From the cell containing the given text, extract its center point as (x, y) coordinate. 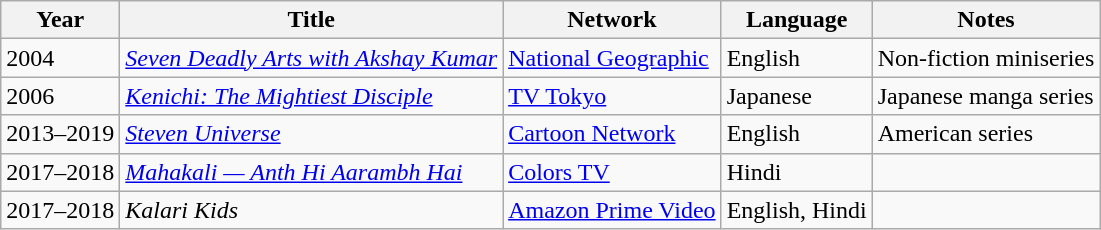
2006 (60, 96)
Kenichi: The Mightiest Disciple (312, 96)
Year (60, 20)
Amazon Prime Video (612, 210)
Hindi (796, 172)
Japanese (796, 96)
Seven Deadly Arts with Akshay Kumar (312, 58)
Title (312, 20)
Colors TV (612, 172)
Network (612, 20)
Kalari Kids (312, 210)
Notes (986, 20)
Language (796, 20)
English, Hindi (796, 210)
Japanese manga series (986, 96)
National Geographic (612, 58)
American series (986, 134)
2013–2019 (60, 134)
Cartoon Network (612, 134)
TV Tokyo (612, 96)
Steven Universe (312, 134)
Mahakali — Anth Hi Aarambh Hai (312, 172)
Non-fiction miniseries (986, 58)
2004 (60, 58)
